Locate the cell with the specified text and output its [x, y] center coordinate. 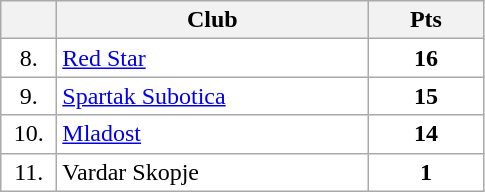
14 [426, 134]
Mladost [212, 134]
9. [29, 96]
15 [426, 96]
1 [426, 172]
Spartak Subotica [212, 96]
Club [212, 20]
Vardar Skopje [212, 172]
11. [29, 172]
16 [426, 58]
Pts [426, 20]
8. [29, 58]
10. [29, 134]
Red Star [212, 58]
